Output the (x, y) coordinate of the center of the cell containing the given text.  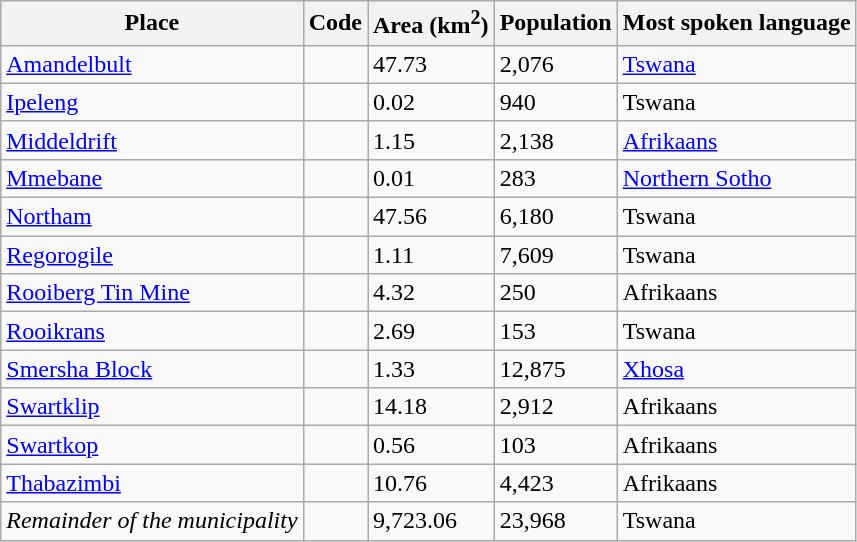
Most spoken language (736, 24)
Rooiberg Tin Mine (152, 293)
283 (556, 178)
940 (556, 102)
2,912 (556, 407)
Northam (152, 217)
Northern Sotho (736, 178)
1.33 (432, 369)
14.18 (432, 407)
2,076 (556, 64)
2.69 (432, 331)
Population (556, 24)
Rooikrans (152, 331)
250 (556, 293)
153 (556, 331)
47.73 (432, 64)
2,138 (556, 140)
Area (km2) (432, 24)
Regorogile (152, 255)
Middeldrift (152, 140)
Thabazimbi (152, 483)
4,423 (556, 483)
0.01 (432, 178)
103 (556, 445)
7,609 (556, 255)
6,180 (556, 217)
Swartklip (152, 407)
23,968 (556, 521)
9,723.06 (432, 521)
Code (335, 24)
Swartkop (152, 445)
4.32 (432, 293)
Xhosa (736, 369)
Remainder of the municipality (152, 521)
Amandelbult (152, 64)
Place (152, 24)
0.02 (432, 102)
1.11 (432, 255)
47.56 (432, 217)
10.76 (432, 483)
12,875 (556, 369)
1.15 (432, 140)
Mmebane (152, 178)
Smersha Block (152, 369)
Ipeleng (152, 102)
0.56 (432, 445)
